From the cell containing the given text, extract its center point as [x, y] coordinate. 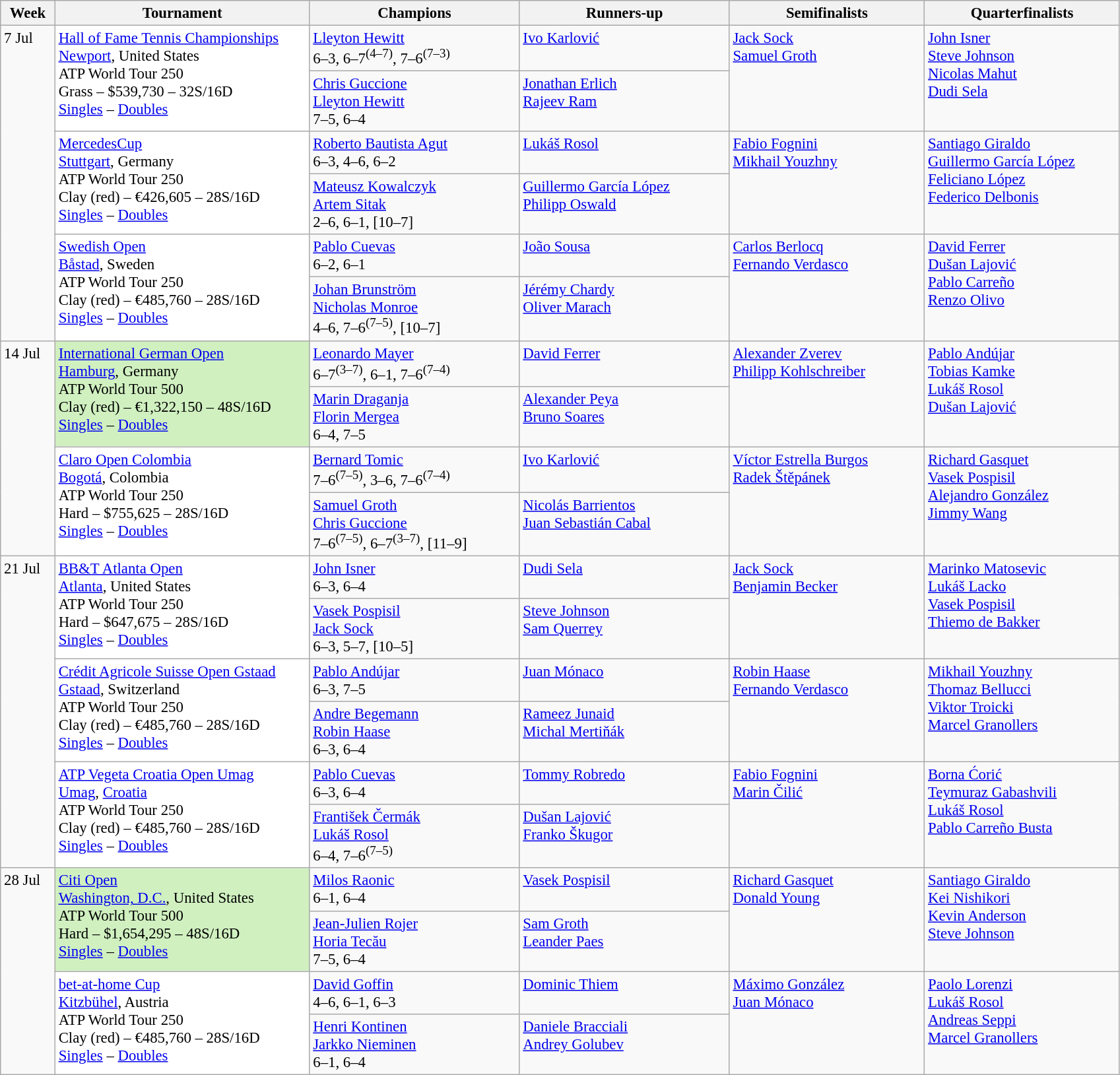
Citi Open Washington, D.C., United StatesATP World Tour 500Hard – $1,654,295 – 48S/16DSingles – Doubles [182, 920]
David Ferrer [624, 363]
Samuel Groth Chris Guccione7–6(7–5), 6–7(3–7), [11–9] [414, 524]
Robin Haase Fernando Verdasco [827, 711]
Richard Gasquet Vasek Pospisil Alejandro González Jimmy Wang [1022, 502]
International German Open Hamburg, GermanyATP World Tour 500Clay (red) – €1,322,150 – 48S/16DSingles – Doubles [182, 393]
David Ferrer Dušan Lajović Pablo Carreño Renzo Olivo [1022, 288]
Dudi Sela [624, 577]
14 Jul [28, 448]
Sam Groth Leander Paes [624, 941]
Pablo Andújar6–3, 7–5 [414, 681]
Lukáš Rosol [624, 153]
Pablo Andújar Tobias Kamke Lukáš Rosol Dušan Lajović [1022, 393]
Bernard Tomic7–6(7–5), 3–6, 7–6(7–4) [414, 470]
Guillermo García López Philipp Oswald [624, 205]
Jack Sock Samuel Groth [827, 79]
Leonardo Mayer 6–7(3–7), 6–1, 7–6(7–4) [414, 363]
Alexander Zverev Philipp Kohlschreiber [827, 393]
Daniele Bracciali Andrey Golubev [624, 1044]
Víctor Estrella Burgos Radek Štěpánek [827, 502]
John Isner6–3, 6–4 [414, 577]
Jonathan Erlich Rajeev Ram [624, 102]
28 Jul [28, 971]
Runners-up [624, 13]
Semifinalists [827, 13]
Steve Johnson Sam Querrey [624, 629]
Vasek Pospisil Jack Sock6–3, 5–7, [10–5] [414, 629]
Jérémy Chardy Oliver Marach [624, 309]
21 Jul [28, 711]
František Čermák Lukáš Rosol 6–4, 7–6(7–5) [414, 836]
Dušan Lajović Franko Škugor [624, 836]
Henri Kontinen Jarkko Nieminen6–1, 6–4 [414, 1044]
Marin Draganja Florin Mergea6–4, 7–5 [414, 416]
Roberto Bautista Agut6–3, 4–6, 6–2 [414, 153]
Santiago Giraldo Kei Nishikori Kevin Anderson Steve Johnson [1022, 920]
Mateusz Kowalczyk Artem Sitak2–6, 6–1, [10–7] [414, 205]
Carlos Berlocq Fernando Verdasco [827, 288]
Juan Mónaco [624, 681]
Andre Begemann Robin Haase 6–3, 6–4 [414, 732]
John Isner Steve Johnson Nicolas Mahut Dudi Sela [1022, 79]
Milos Raonic6–1, 6–4 [414, 890]
Jack Sock Benjamin Becker [827, 607]
Mikhail Youzhny Thomaz Bellucci Viktor Troicki Marcel Granollers [1022, 711]
Nicolás Barrientos Juan Sebastián Cabal [624, 524]
Marinko Matosevic Lukáš Lacko Vasek Pospisil Thiemo de Bakker [1022, 607]
Crédit Agricole Suisse Open Gstaad Gstaad, SwitzerlandATP World Tour 250Clay (red) – €485,760 – 28S/16DSingles – Doubles [182, 711]
Alexander Peya Bruno Soares [624, 416]
Máximo González Juan Mónaco [827, 1023]
Paolo Lorenzi Lukáš Rosol Andreas Seppi Marcel Granollers [1022, 1023]
Tommy Robredo [624, 784]
Vasek Pospisil [624, 890]
Borna Ćorić Teymuraz Gabashvili Lukáš Rosol Pablo Carreño Busta [1022, 816]
Johan Brunström Nicholas Monroe4–6, 7–6(7–5), [10–7] [414, 309]
ATP Vegeta Croatia Open Umag Umag, CroatiaATP World Tour 250Clay (red) – €485,760 – 28S/16DSingles – Doubles [182, 816]
Swedish Open Båstad, SwedenATP World Tour 250Clay (red) – €485,760 – 28S/16DSingles – Doubles [182, 288]
Fabio Fognini Marin Čilić [827, 816]
Fabio Fognini Mikhail Youzhny [827, 183]
Claro Open Colombia Bogotá, ColombiaATP World Tour 250Hard – $755,625 – 28S/16DSingles – Doubles [182, 502]
Santiago Giraldo Guillermo García López Feliciano López Federico Delbonis [1022, 183]
João Sousa [624, 256]
Quarterfinalists [1022, 13]
Dominic Thiem [624, 993]
Champions [414, 13]
bet-at-home Cup Kitzbühel, AustriaATP World Tour 250Clay (red) – €485,760 – 28S/16D Singles – Doubles [182, 1023]
MercedesCup Stuttgart, GermanyATP World Tour 250Clay (red) – €426,605 – 28S/16DSingles – Doubles [182, 183]
Lleyton Hewitt6–3, 6–7(4–7), 7–6(7–3) [414, 49]
Pablo Cuevas6–3, 6–4 [414, 784]
Chris Guccione Lleyton Hewitt7–5, 6–4 [414, 102]
BB&T Atlanta Open Atlanta, United StatesATP World Tour 250Hard – $647,675 – 28S/16DSingles – Doubles [182, 607]
Tournament [182, 13]
David Goffin4–6, 6–1, 6–3 [414, 993]
7 Jul [28, 183]
Hall of Fame Tennis Championships Newport, United StatesATP World Tour 250Grass – $539,730 – 32S/16DSingles – Doubles [182, 79]
Richard Gasquet Donald Young [827, 920]
Rameez Junaid Michal Mertiňák [624, 732]
Pablo Cuevas6–2, 6–1 [414, 256]
Week [28, 13]
Jean-Julien Rojer Horia Tecău7–5, 6–4 [414, 941]
